Return [x, y] of the center of cell containing provided text 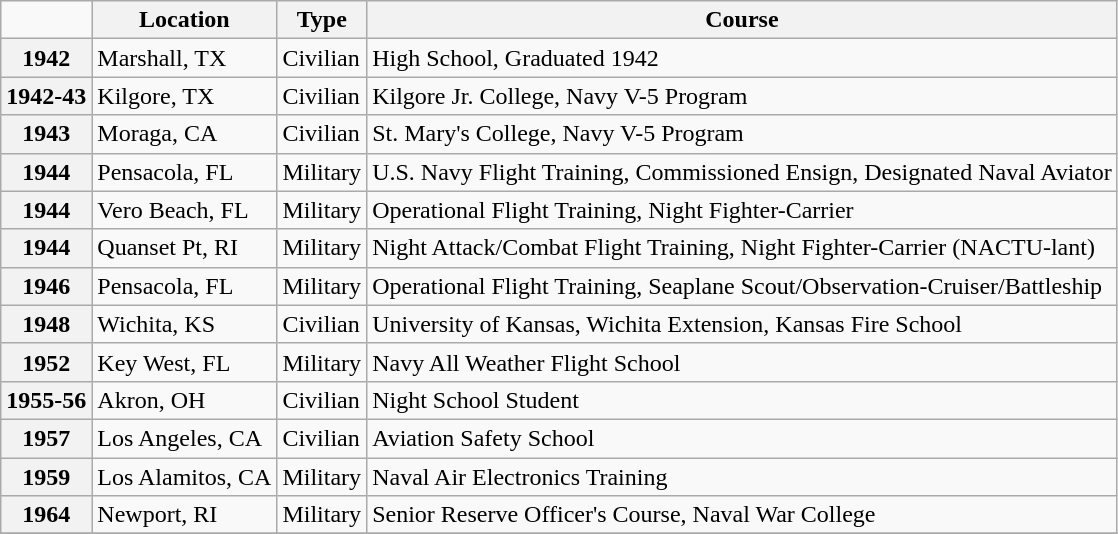
1959 [46, 477]
1955-56 [46, 400]
1952 [46, 362]
Navy All Weather Flight School [742, 362]
University of Kansas, Wichita Extension, Kansas Fire School [742, 324]
U.S. Navy Flight Training, Commissioned Ensign, Designated Naval Aviator [742, 172]
St. Mary's College, Navy V-5 Program [742, 134]
Kilgore, TX [184, 96]
1957 [46, 438]
1943 [46, 134]
Moraga, CA [184, 134]
Wichita, KS [184, 324]
Los Alamitos, CA [184, 477]
Type [322, 20]
Operational Flight Training, Night Fighter-Carrier [742, 210]
1948 [46, 324]
Quanset Pt, RI [184, 248]
1946 [46, 286]
Vero Beach, FL [184, 210]
Location [184, 20]
Naval Air Electronics Training [742, 477]
1942 [46, 58]
Akron, OH [184, 400]
Key West, FL [184, 362]
1964 [46, 515]
Newport, RI [184, 515]
Night School Student [742, 400]
Night Attack/Combat Flight Training, Night Fighter-Carrier (NACTU-lant) [742, 248]
Aviation Safety School [742, 438]
Operational Flight Training, Seaplane Scout/Observation-Cruiser/Battleship [742, 286]
High School, Graduated 1942 [742, 58]
1942-43 [46, 96]
Marshall, TX [184, 58]
Kilgore Jr. College, Navy V-5 Program [742, 96]
Senior Reserve Officer's Course, Naval War College [742, 515]
Los Angeles, CA [184, 438]
Course [742, 20]
